Find where the given text appears and provide that cell's center as (X, Y) coordinate. 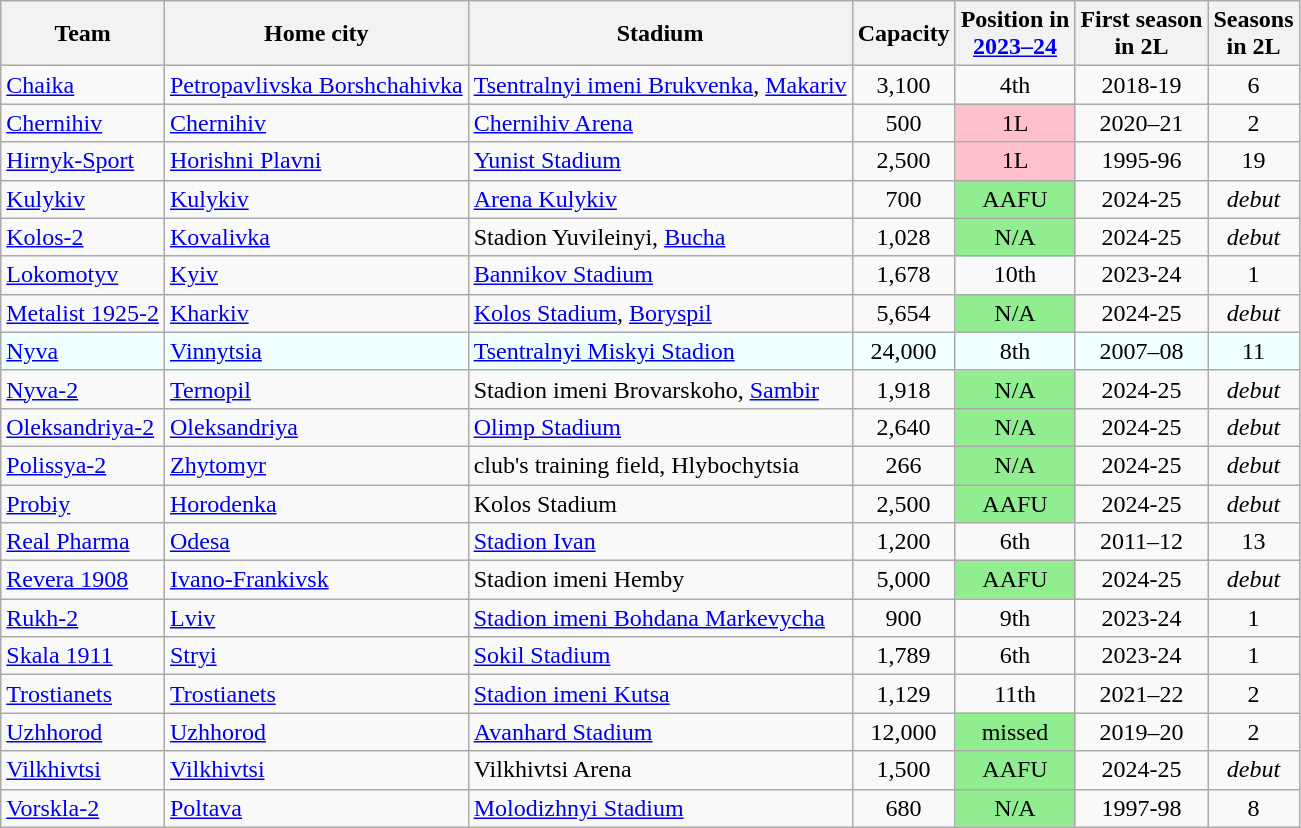
Poltava (316, 808)
1995-96 (1142, 161)
Vilkhivtsi Arena (660, 770)
2021–22 (1142, 694)
Stadion Ivan (660, 542)
Kolos Stadium, Boryspil (660, 313)
2018-19 (1142, 85)
Bannikov Stadium (660, 275)
Olimp Stadium (660, 427)
1,028 (904, 237)
Ternopil (316, 389)
Probiy (83, 503)
Stadion imeni Kutsa (660, 694)
Skala 1911 (83, 656)
24,000 (904, 351)
Avanhard Stadium (660, 732)
Hirnyk-Sport (83, 161)
Tsentralnyi imeni Brukvenka, Makariv (660, 85)
1,129 (904, 694)
Seasonsin 2L (1254, 34)
1,200 (904, 542)
6 (1254, 85)
Lokomotyv (83, 275)
Home city (316, 34)
1,678 (904, 275)
Zhytomyr (316, 465)
1997-98 (1142, 808)
Vinnytsia (316, 351)
Arena Kulykiv (660, 199)
8th (1015, 351)
13 (1254, 542)
Real Pharma (83, 542)
Team (83, 34)
700 (904, 199)
Stadion imeni Bohdana Markevycha (660, 618)
Nyva-2 (83, 389)
Chernihiv Arena (660, 123)
Ivano-Frankivsk (316, 580)
680 (904, 808)
19 (1254, 161)
Stadium (660, 34)
8 (1254, 808)
Rukh-2 (83, 618)
Capacity (904, 34)
Kolos-2 (83, 237)
Molodizhnyi Stadium (660, 808)
2020–21 (1142, 123)
5,654 (904, 313)
Yunist Stadium (660, 161)
11 (1254, 351)
missed (1015, 732)
Stadion imeni Brovarskoho, Sambir (660, 389)
2007–08 (1142, 351)
12,000 (904, 732)
Chaika (83, 85)
Vorskla-2 (83, 808)
1,918 (904, 389)
Nyva (83, 351)
Lviv (316, 618)
2019–20 (1142, 732)
Kolos Stadium (660, 503)
Kovalivka (316, 237)
Polissya-2 (83, 465)
900 (904, 618)
1,500 (904, 770)
4th (1015, 85)
500 (904, 123)
3,100 (904, 85)
Kharkiv (316, 313)
2,640 (904, 427)
Oleksandriya-2 (83, 427)
Horishni Plavni (316, 161)
Stadion imeni Hemby (660, 580)
Sokil Stadium (660, 656)
Odesa (316, 542)
Tsentralnyi Miskyi Stadion (660, 351)
Position in2023–24 (1015, 34)
Stadion Yuvileinyi, Bucha (660, 237)
9th (1015, 618)
Horodenka (316, 503)
11th (1015, 694)
2011–12 (1142, 542)
Kyiv (316, 275)
266 (904, 465)
club's training field, Hlybochytsia (660, 465)
Petropavlivska Borshchahivka (316, 85)
Stryi (316, 656)
Oleksandriya (316, 427)
Metalist 1925-2 (83, 313)
10th (1015, 275)
Revera 1908 (83, 580)
First seasonin 2L (1142, 34)
5,000 (904, 580)
1,789 (904, 656)
